Detect which cell encompasses the target text, then output its [x, y] center coordinate. 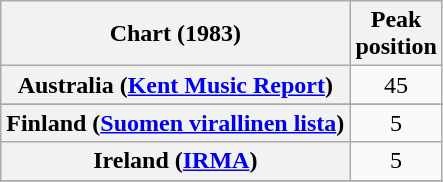
Australia (Kent Music Report) [176, 85]
45 [396, 85]
Finland (Suomen virallinen lista) [176, 123]
Ireland (IRMA) [176, 161]
Chart (1983) [176, 34]
Peakposition [396, 34]
